Identify which cell holds the provided text, then report its (x, y) central coordinate. 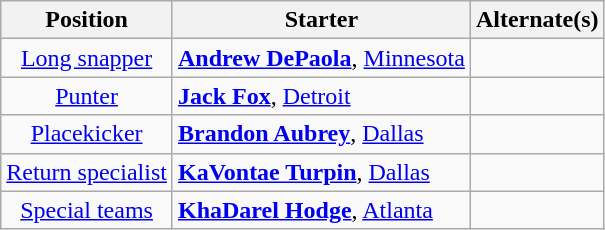
Long snapper (87, 58)
Alternate(s) (537, 20)
Special teams (87, 210)
KaVontae Turpin, Dallas (321, 172)
Position (87, 20)
KhaDarel Hodge, Atlanta (321, 210)
Punter (87, 96)
Starter (321, 20)
Placekicker (87, 134)
Jack Fox, Detroit (321, 96)
Andrew DePaola, Minnesota (321, 58)
Brandon Aubrey, Dallas (321, 134)
Return specialist (87, 172)
